Detect which cell encompasses the target text, then output its [x, y] center coordinate. 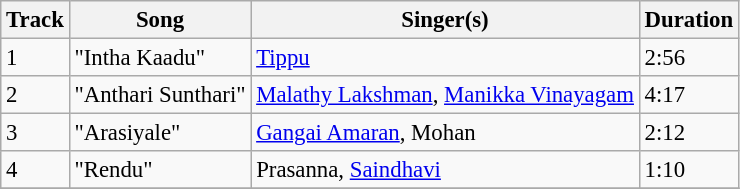
Gangai Amaran, Mohan [445, 133]
2:12 [688, 133]
Tippu [445, 58]
Duration [688, 20]
Track [35, 20]
1:10 [688, 170]
"Arasiyale" [160, 133]
3 [35, 133]
4:17 [688, 95]
2 [35, 95]
1 [35, 58]
"Rendu" [160, 170]
"Anthari Sunthari" [160, 95]
"Intha Kaadu" [160, 58]
Malathy Lakshman, Manikka Vinayagam [445, 95]
4 [35, 170]
2:56 [688, 58]
Singer(s) [445, 20]
Song [160, 20]
Prasanna, Saindhavi [445, 170]
